Output the (x, y) coordinate of the center of the cell containing the given text.  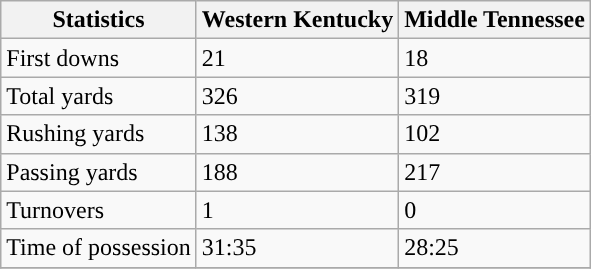
18 (495, 58)
326 (297, 96)
1 (297, 210)
28:25 (495, 248)
Turnovers (99, 210)
Western Kentucky (297, 20)
217 (495, 172)
Middle Tennessee (495, 20)
21 (297, 58)
138 (297, 134)
Statistics (99, 20)
102 (495, 134)
319 (495, 96)
Total yards (99, 96)
Passing yards (99, 172)
31:35 (297, 248)
Time of possession (99, 248)
First downs (99, 58)
Rushing yards (99, 134)
0 (495, 210)
188 (297, 172)
